From the cell containing the given text, extract its center point as [X, Y] coordinate. 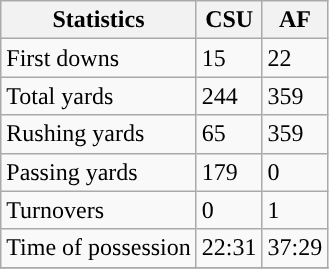
22:31 [229, 248]
Turnovers [99, 210]
179 [229, 172]
AF [295, 20]
CSU [229, 20]
15 [229, 58]
65 [229, 134]
37:29 [295, 248]
Total yards [99, 96]
Rushing yards [99, 134]
244 [229, 96]
Time of possession [99, 248]
First downs [99, 58]
1 [295, 210]
22 [295, 58]
Statistics [99, 20]
Passing yards [99, 172]
